Search for the cell housing the specified text and yield its (X, Y) center coordinate. 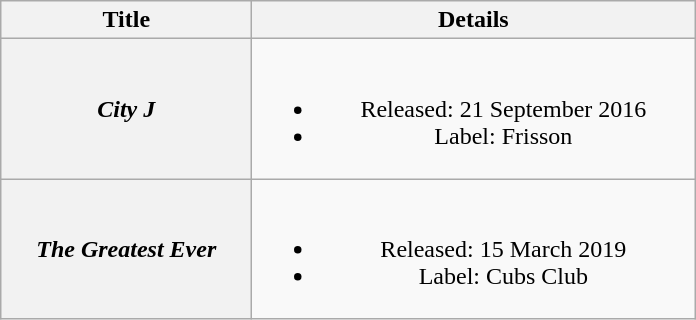
Title (126, 20)
Details (474, 20)
Released: 21 September 2016Label: Frisson (474, 109)
The Greatest Ever (126, 249)
Released: 15 March 2019Label: Cubs Club (474, 249)
City J (126, 109)
